Locate the cell with the specified text and output its [X, Y] center coordinate. 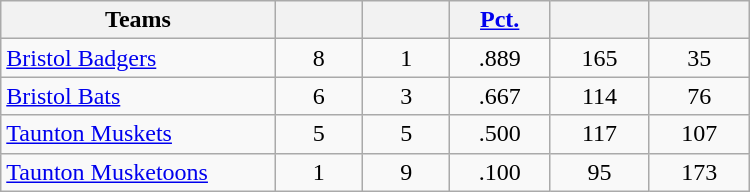
Pct. [500, 20]
173 [699, 172]
.100 [500, 172]
.667 [500, 96]
9 [406, 172]
Bristol Badgers [138, 58]
117 [600, 134]
35 [699, 58]
6 [318, 96]
.889 [500, 58]
107 [699, 134]
Taunton Musketoons [138, 172]
.500 [500, 134]
95 [600, 172]
3 [406, 96]
Taunton Muskets [138, 134]
114 [600, 96]
165 [600, 58]
76 [699, 96]
Bristol Bats [138, 96]
Teams [138, 20]
8 [318, 58]
